For the text-containing cell, return its midpoint in (X, Y) coordinate format. 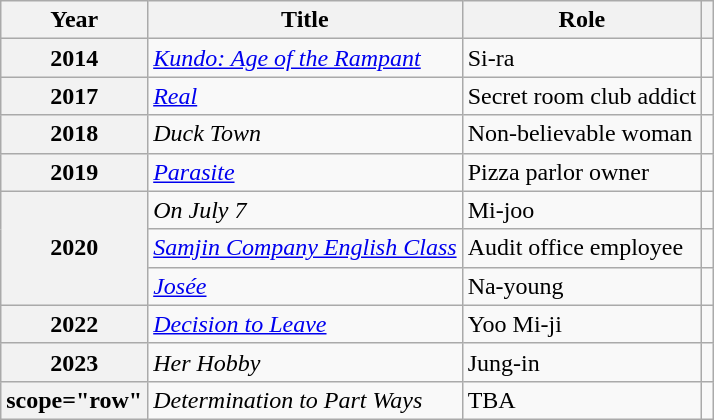
2023 (74, 362)
Josée (305, 286)
2017 (74, 96)
2022 (74, 324)
Secret room club addict (582, 96)
Audit office employee (582, 248)
Si-ra (582, 58)
2014 (74, 58)
Non-believable woman (582, 134)
On July 7 (305, 210)
Parasite (305, 172)
Year (74, 20)
Her Hobby (305, 362)
Decision to Leave (305, 324)
Role (582, 20)
Duck Town (305, 134)
scope="row" (74, 400)
2020 (74, 248)
Jung-in (582, 362)
Yoo Mi-ji (582, 324)
Title (305, 20)
TBA (582, 400)
2018 (74, 134)
Mi-joo (582, 210)
Na-young (582, 286)
Real (305, 96)
Samjin Company English Class (305, 248)
Determination to Part Ways (305, 400)
Pizza parlor owner (582, 172)
Kundo: Age of the Rampant (305, 58)
2019 (74, 172)
